For the text-containing cell, return its midpoint in (x, y) coordinate format. 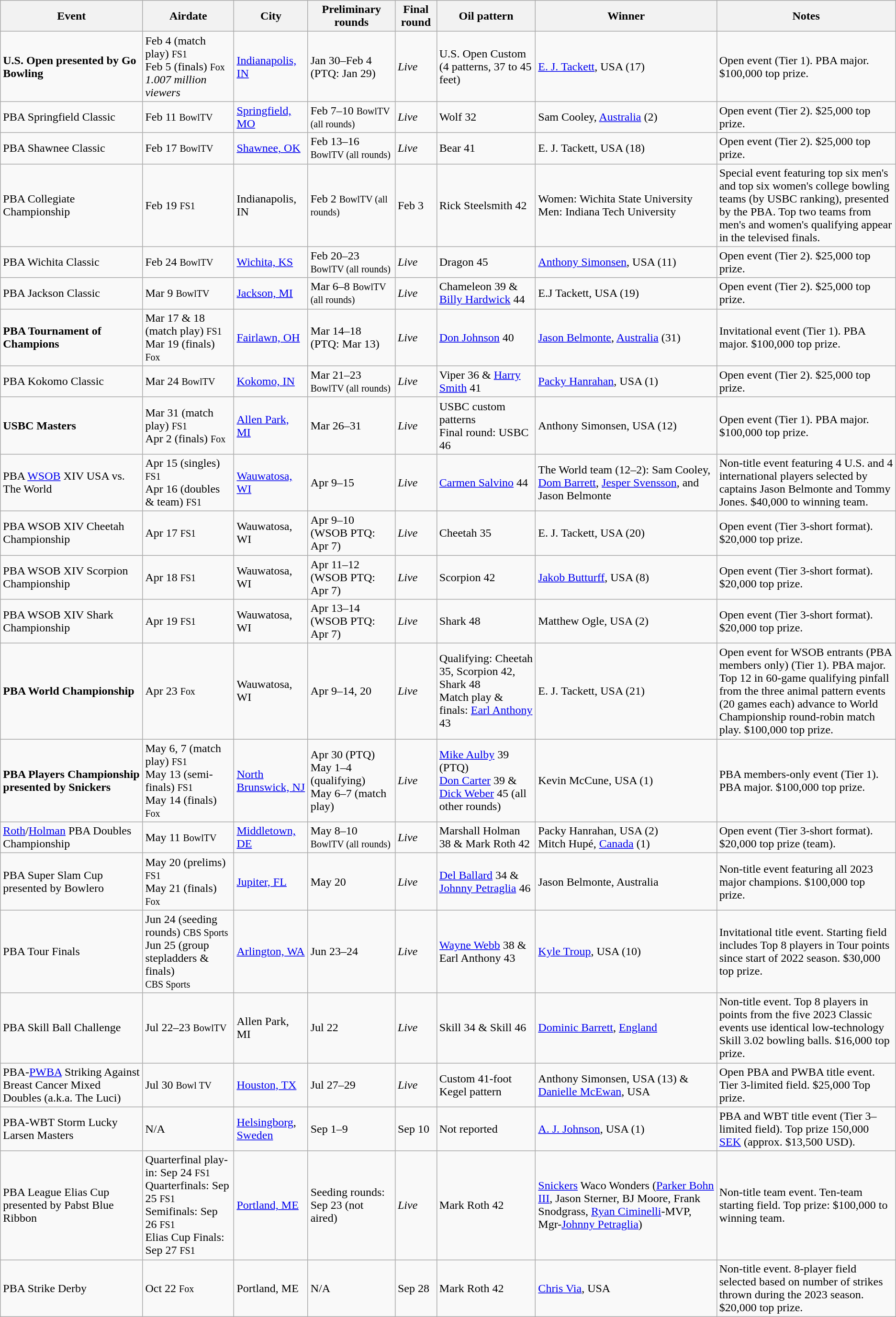
May 20 (351, 882)
Cheetah 35 (486, 533)
Snickers Waco Wonders (Parker Bohn III, Jason Sterner, BJ Moore, Frank Snodgrass, Ryan Ciminelli-MVP, Mgr-Johnny Petraglia) (626, 1205)
PBA World Championship (72, 691)
USBC custom patternsFinal round: USBC 46 (486, 425)
Quarterfinal play-in: Sep 24 FS1Quarterfinals: Sep 25 FS1Semifinals: Sep 26 FS1Elias Cup Finals: Sep 27 FS1 (189, 1205)
Packy Hanrahan, USA (1) (626, 381)
Marshall Holman 38 & Mark Roth 42 (486, 838)
Feb 24 BowlTV (189, 262)
Feb 13–16 BowlTV (all rounds) (351, 148)
Not reported (486, 1129)
E.J Tackett, USA (19) (626, 293)
Feb 19 FS1 (189, 205)
PBA Tour Finals (72, 952)
Jakob Butturff, USA (8) (626, 577)
Oil pattern (486, 16)
Apr 30 (PTQ)May 1–4 (qualifying)May 6–7 (match play) (351, 780)
E. J. Tackett, USA (20) (626, 533)
Winner (626, 16)
Rick Steelsmith 42 (486, 205)
Mar 6–8 BowlTV (all rounds) (351, 293)
Packy Hanrahan, USA (2) Mitch Hupé, Canada (1) (626, 838)
May 20 (prelims) FS1May 21 (finals) Fox (189, 882)
Viper 36 & Harry Smith 41 (486, 381)
PBA WSOB XIV Cheetah Championship (72, 533)
Non-title event. Top 8 players in points from the five 2023 Classic events use identical low-technology Skill 3.02 bowling balls. $16,000 top prize. (806, 1028)
Matthew Ogle, USA (2) (626, 621)
Jason Belmonte, Australia (31) (626, 337)
Jupiter, FL (271, 882)
PBA Super Slam Cup presented by Bowlero (72, 882)
PBA Players Championship presented by Snickers (72, 780)
A. J. Johnson, USA (1) (626, 1129)
Custom 41-foot Kegel pattern (486, 1085)
Women: Wichita State UniversityMen: Indiana Tech University (626, 205)
PBA Tournament of Champions (72, 337)
Roth/Holman PBA Doubles Championship (72, 838)
Jul 30 Bowl TV (189, 1085)
Don Johnson 40 (486, 337)
PBA-WBT Storm Lucky Larsen Masters (72, 1129)
Final round (415, 16)
Bear 41 (486, 148)
May 8–10 BowlTV (all rounds) (351, 838)
USBC Masters (72, 425)
Scorpion 42 (486, 577)
Notes (806, 16)
Sep 1–9 (351, 1129)
U.S. Open presented by Go Bowling (72, 67)
Sep 10 (415, 1129)
PBA WSOB XIV Shark Championship (72, 621)
Jackson, MI (271, 293)
Kyle Troup, USA (10) (626, 952)
PBA Wichita Classic (72, 262)
PBA Strike Derby (72, 1288)
Dominic Barrett, England (626, 1028)
Carmen Salvino 44 (486, 483)
PBA Skill Ball Challenge (72, 1028)
Mar 14–18(PTQ: Mar 13) (351, 337)
Shark 48 (486, 621)
Mar 24 BowlTV (189, 381)
Qualifying: Cheetah 35, Scorpion 42, Shark 48Match play & finals: Earl Anthony 43 (486, 691)
Chameleon 39 & Billy Hardwick 44 (486, 293)
Feb 20–23 BowlTV (all rounds) (351, 262)
Jul 27–29 (351, 1085)
PBA Springfield Classic (72, 117)
Apr 18 FS1 (189, 577)
PBA and WBT title event (Tier 3–limited field). Top prize 150,000 SEK (approx. $13,500 USD). (806, 1129)
Non-title event. 8-player field selected based on number of strikes thrown during the 2023 season. $20,000 top prize. (806, 1288)
Apr 11–12 (WSOB PTQ: Apr 7) (351, 577)
Mar 9 BowlTV (189, 293)
North Brunswick, NJ (271, 780)
Jul 22–23 BowlTV (189, 1028)
Dragon 45 (486, 262)
May 11 BowlTV (189, 838)
PBA Kokomo Classic (72, 381)
Mar 26–31 (351, 425)
PBA WSOB XIV Scorpion Championship (72, 577)
Feb 11 BowlTV (189, 117)
E. J. Tackett, USA (18) (626, 148)
Feb 3 (415, 205)
Del Ballard 34 & Johnny Petraglia 46 (486, 882)
Apr 17 FS1 (189, 533)
U.S. Open Custom (4 patterns, 37 to 45 feet) (486, 67)
Feb 2 BowlTV (all rounds) (351, 205)
Jun 24 (seeding rounds) CBS SportsJun 25 (group stepladders & finals)CBS Sports (189, 952)
Jun 23–24 (351, 952)
Anthony Simonsen, USA (12) (626, 425)
Skill 34 & Skill 46 (486, 1028)
Apr 15 (singles) FS1Apr 16 (doubles & team) FS1 (189, 483)
PBA League Elias Cup presented by Pabst Blue Ribbon (72, 1205)
Jan 30–Feb 4(PTQ: Jan 29) (351, 67)
Kokomo, IN (271, 381)
Event (72, 16)
Wayne Webb 38 & Earl Anthony 43 (486, 952)
Jul 22 (351, 1028)
PBA Shawnee Classic (72, 148)
Open event (Tier 3-short format). $20,000 top prize (team). (806, 838)
Chris Via, USA (626, 1288)
Apr 9–10 (WSOB PTQ: Apr 7) (351, 533)
Apr 9–14, 20 (351, 691)
Mar 17 & 18 (match play) FS1Mar 19 (finals) Fox (189, 337)
Houston, TX (271, 1085)
Seeding rounds: Sep 23 (not aired) (351, 1205)
Sam Cooley, Australia (2) (626, 117)
Fairlawn, OH (271, 337)
PBA members-only event (Tier 1). PBA major. $100,000 top prize. (806, 780)
PBA Jackson Classic (72, 293)
PBA WSOB XIV USA vs. The World (72, 483)
Apr 19 FS1 (189, 621)
Mike Aulby 39 (PTQ)Don Carter 39 & Dick Weber 45 (all other rounds) (486, 780)
Springfield, MO (271, 117)
PBA-PWBA Striking Against Breast Cancer Mixed Doubles (a.k.a. The Luci) (72, 1085)
Invitational event (Tier 1). PBA major. $100,000 top prize. (806, 337)
City (271, 16)
The World team (12–2): Sam Cooley, Dom Barrett, Jesper Svensson, and Jason Belmonte (626, 483)
Wolf 32 (486, 117)
Helsingborg, Sweden (271, 1129)
Arlington, WA (271, 952)
Non-title event featuring 4 U.S. and 4 international players selected by captains Jason Belmonte and Tommy Jones. $40,000 to winning team. (806, 483)
Anthony Simonsen, USA (11) (626, 262)
Mar 31 (match play) FS1Apr 2 (finals) Fox (189, 425)
Anthony Simonsen, USA (13) & Danielle McEwan, USA (626, 1085)
Feb 7–10 BowlTV (all rounds) (351, 117)
Airdate (189, 16)
Wichita, KS (271, 262)
Sep 28 (415, 1288)
Kevin McCune, USA (1) (626, 780)
Feb 17 BowlTV (189, 148)
Apr 9–15 (351, 483)
Non-title event featuring all 2023 major champions. $100,000 top prize. (806, 882)
Invitational title event. Starting field includes Top 8 players in Tour points since start of 2022 season. $30,000 top prize. (806, 952)
Feb 4 (match play) FS1Feb 5 (finals) Fox1.007 million viewers (189, 67)
E. J. Tackett, USA (21) (626, 691)
Open PBA and PWBA title event. Tier 3-limited field. $25,000 Top prize. (806, 1085)
May 6, 7 (match play) FS1May 13 (semi-finals) FS1May 14 (finals) Fox (189, 780)
Jason Belmonte, Australia (626, 882)
Middletown, DE (271, 838)
Mar 21–23 BowlTV (all rounds) (351, 381)
Preliminary rounds (351, 16)
PBA Collegiate Championship (72, 205)
Apr 23 Fox (189, 691)
E. J. Tackett, USA (17) (626, 67)
Shawnee, OK (271, 148)
Oct 22 Fox (189, 1288)
Apr 13–14 (WSOB PTQ: Apr 7) (351, 621)
Non-title team event. Ten-team starting field. Top prize: $100,000 to winning team. (806, 1205)
